Output the [x, y] coordinate of the center of the cell containing the given text.  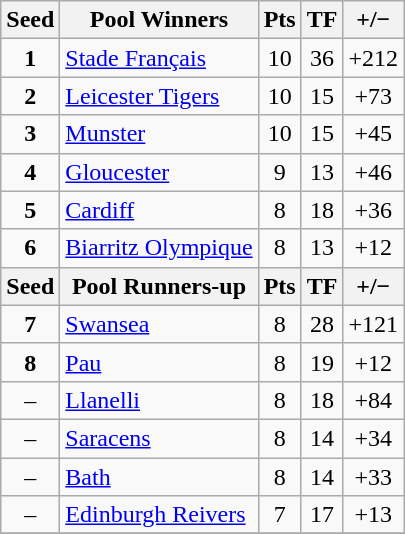
4 [30, 172]
3 [30, 134]
28 [322, 324]
36 [322, 58]
+45 [374, 134]
Saracens [159, 438]
19 [322, 362]
+33 [374, 477]
Bath [159, 477]
+212 [374, 58]
+121 [374, 324]
Gloucester [159, 172]
Leicester Tigers [159, 96]
Pool Winners [159, 20]
Swansea [159, 324]
Stade Français [159, 58]
5 [30, 210]
+36 [374, 210]
+84 [374, 400]
Edinburgh Reivers [159, 515]
+34 [374, 438]
Pau [159, 362]
Llanelli [159, 400]
1 [30, 58]
Munster [159, 134]
+46 [374, 172]
2 [30, 96]
+13 [374, 515]
Cardiff [159, 210]
9 [280, 172]
Pool Runners-up [159, 286]
6 [30, 248]
17 [322, 515]
+73 [374, 96]
Biarritz Olympique [159, 248]
